Provide the [X, Y] coordinate of the cell's center where the given text is located.  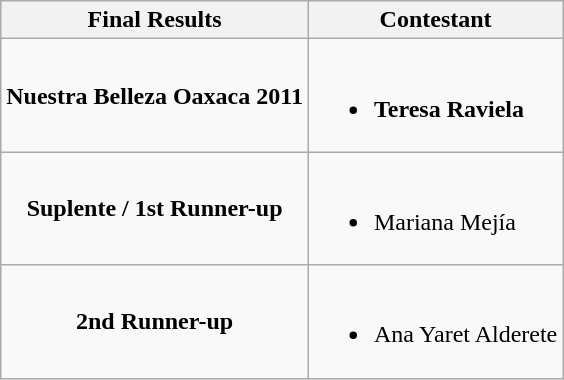
Suplente / 1st Runner-up [155, 208]
Nuestra Belleza Oaxaca 2011 [155, 96]
Contestant [435, 20]
Teresa Raviela [435, 96]
Mariana Mejía [435, 208]
2nd Runner-up [155, 322]
Final Results [155, 20]
Ana Yaret Alderete [435, 322]
